Identify which cell holds the provided text, then report its [x, y] central coordinate. 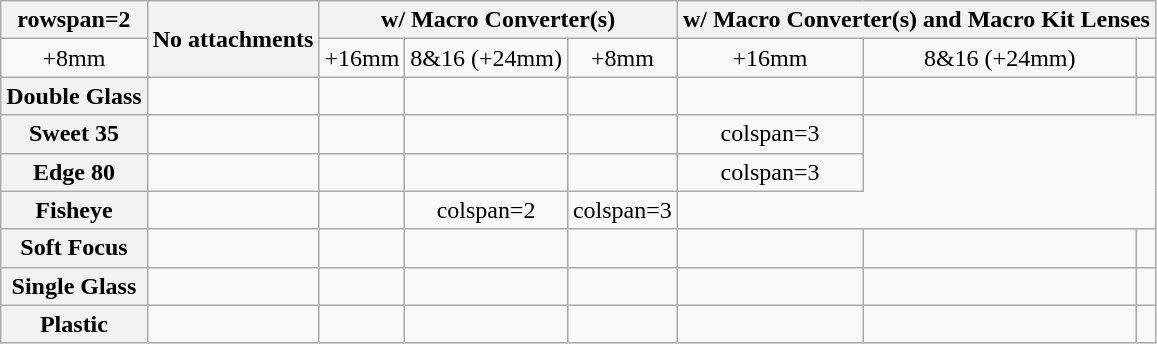
No attachments [233, 39]
w/ Macro Converter(s) [498, 20]
Edge 80 [74, 172]
Soft Focus [74, 248]
rowspan=2 [74, 20]
Single Glass [74, 286]
Double Glass [74, 96]
Fisheye [74, 210]
colspan=2 [486, 210]
Sweet 35 [74, 134]
w/ Macro Converter(s) and Macro Kit Lenses [916, 20]
Plastic [74, 324]
